Search for the cell housing the specified text and yield its (X, Y) center coordinate. 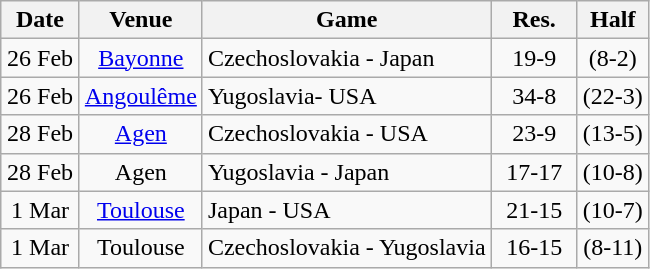
(10-7) (612, 210)
Game (346, 20)
Czechoslovakia - Yugoslavia (346, 248)
Czechoslovakia - USA (346, 134)
Angoulême (140, 96)
(13-5) (612, 134)
17-17 (534, 172)
21-15 (534, 210)
(22-3) (612, 96)
16-15 (534, 248)
19-9 (534, 58)
(8-2) (612, 58)
Yugoslavia- USA (346, 96)
Czechoslovakia - Japan (346, 58)
Date (40, 20)
Bayonne (140, 58)
Yugoslavia - Japan (346, 172)
Venue (140, 20)
(8-11) (612, 248)
23-9 (534, 134)
Japan - USA (346, 210)
(10-8) (612, 172)
Res. (534, 20)
Half (612, 20)
34-8 (534, 96)
